Search for the cell housing the specified text and yield its (x, y) center coordinate. 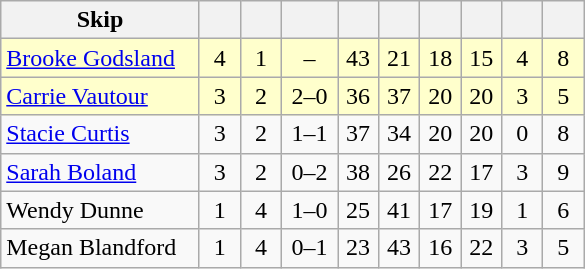
– (309, 58)
Megan Blandford (100, 248)
9 (564, 172)
1–1 (309, 134)
18 (440, 58)
Stacie Curtis (100, 134)
0 (522, 134)
19 (482, 210)
Skip (100, 20)
38 (358, 172)
26 (400, 172)
16 (440, 248)
25 (358, 210)
Carrie Vautour (100, 96)
6 (564, 210)
15 (482, 58)
34 (400, 134)
Sarah Boland (100, 172)
21 (400, 58)
Brooke Godsland (100, 58)
23 (358, 248)
0–1 (309, 248)
36 (358, 96)
0–2 (309, 172)
41 (400, 210)
1–0 (309, 210)
2–0 (309, 96)
Wendy Dunne (100, 210)
